Scan for the cell matching the given text and deliver its (X, Y) coordinate at center. 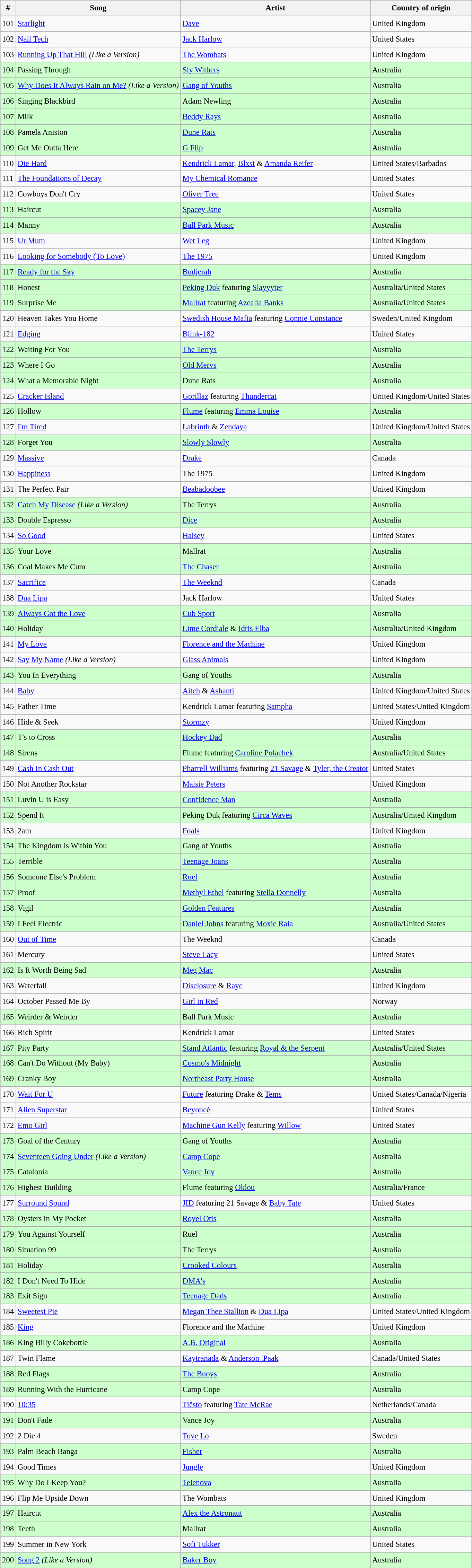
Teenage Joans (275, 861)
Seventeen Going Under (Like a Version) (98, 1157)
150 (8, 784)
Nail Tech (98, 40)
Alex the Astronaut (275, 1514)
Rich Spirit (98, 1033)
Mallrat featuring Azealia Banks (275, 303)
180 (8, 1250)
Can't Do Without (My Baby) (98, 1064)
2 Die 4 (98, 1436)
Sofi Tukker (275, 1545)
107 (8, 116)
Dice (275, 520)
168 (8, 1064)
155 (8, 861)
Goal of the Century (98, 1141)
Lime Cordiale & Idris Elba (275, 629)
Cash In Cash Out (98, 769)
Teenage Dads (275, 1296)
Golden Features (275, 909)
Proof (98, 893)
149 (8, 769)
187 (8, 1358)
Baker Boy (275, 1560)
Flume featuring Caroline Polachek (275, 753)
Hollow (98, 412)
152 (8, 815)
123 (8, 365)
Confidence Man (275, 800)
Cowboys Don't Cry (98, 194)
Luvin U is Easy (98, 800)
Stormzy (275, 722)
Wait For U (98, 1094)
Alien Superstar (98, 1110)
What a Memorable Night (98, 380)
147 (8, 737)
Running Up That Hill (Like a Version) (98, 55)
136 (8, 567)
I Don't Need To Hide (98, 1281)
186 (8, 1343)
164 (8, 1001)
# (8, 8)
Father Time (98, 706)
176 (8, 1188)
166 (8, 1033)
Northeast Party House (275, 1079)
JID featuring 21 Savage & Baby Tate (275, 1203)
117 (8, 272)
United States/Canada/Nigeria (421, 1094)
Sacrifice (98, 582)
Milk (98, 116)
Spacey Jane (275, 210)
Kendrick Lamar, Blxst & Amanda Reifer (275, 164)
Don't Fade (98, 1421)
Vigil (98, 909)
Beyoncé (275, 1110)
DMA's (275, 1281)
Swedish House Mafia featuring Connie Constance (275, 319)
125 (8, 396)
Aitch & Ashanti (275, 691)
Australia/France (421, 1188)
133 (8, 520)
Kendrick Lamar featuring Sampha (275, 706)
Peking Duk featuring Slayyyter (275, 288)
Weirder & Weirder (98, 1017)
Budjerah (275, 272)
177 (8, 1203)
119 (8, 303)
Twin Flame (98, 1358)
Emo Girl (98, 1125)
Norway (421, 1001)
174 (8, 1157)
Pity Party (98, 1048)
Pamela Aniston (98, 132)
115 (8, 241)
Where I Go (98, 365)
G Flip (275, 148)
140 (8, 629)
Sweden/United Kingdom (421, 319)
148 (8, 753)
128 (8, 443)
Double Espresso (98, 520)
Sweden (421, 1436)
145 (8, 706)
Song 2 (Like a Version) (98, 1560)
Singing Blackbird (98, 101)
Daniel Johns featuring Moxie Raia (275, 924)
114 (8, 225)
Exit Sign (98, 1296)
The Chaser (275, 567)
Your Love (98, 552)
105 (8, 86)
163 (8, 986)
106 (8, 101)
Canada/United States (421, 1358)
138 (8, 598)
Waterfall (98, 986)
Running With the Hurricane (98, 1390)
112 (8, 194)
Artist (275, 8)
178 (8, 1218)
United States/Barbados (421, 164)
196 (8, 1498)
Passing Through (98, 70)
Kaytranada & Anderson .Paak (275, 1358)
183 (8, 1296)
143 (8, 676)
My Love (98, 645)
Megan Thee Stallion & Dua Lipa (275, 1312)
101 (8, 24)
182 (8, 1281)
So Good (98, 536)
Edging (98, 334)
Ready for the Sky (98, 272)
King Billy Cokebottle (98, 1343)
October Passed Me By (98, 1001)
Telenova (275, 1482)
Peking Duk featuring Circa Waves (275, 815)
Tiësto featuring Tate McRae (275, 1405)
2am (98, 831)
146 (8, 722)
Cracker Island (98, 396)
126 (8, 412)
113 (8, 210)
The Kingdom is Within You (98, 846)
Labrinth & Zendaya (275, 427)
127 (8, 427)
Adam Newling (275, 101)
135 (8, 552)
Happiness (98, 474)
Oysters in My Pocket (98, 1218)
Why Do I Keep You? (98, 1482)
Beddy Rays (275, 116)
154 (8, 846)
Honest (98, 288)
192 (8, 1436)
Forget You (98, 443)
Halsey (275, 536)
141 (8, 645)
191 (8, 1421)
Catch My Disease (Like a Version) (98, 505)
175 (8, 1172)
160 (8, 939)
108 (8, 132)
161 (8, 955)
Cosmo's Midnight (275, 1064)
129 (8, 458)
Surround Sound (98, 1203)
Why Does It Always Rain on Me? (Like a Version) (98, 86)
170 (8, 1094)
104 (8, 70)
Teeth (98, 1529)
Girl in Red (275, 1001)
Good Times (98, 1467)
Terrible (98, 861)
Maisie Peters (275, 784)
Hockey Dad (275, 737)
194 (8, 1467)
Blink-182 (275, 334)
195 (8, 1482)
Starlight (98, 24)
184 (8, 1312)
Highest Building (98, 1188)
Heaven Takes You Home (98, 319)
Machine Gun Kelly featuring Willow (275, 1125)
Die Hard (98, 164)
The Perfect Pair (98, 489)
122 (8, 349)
The Buoys (275, 1374)
Say My Name (Like a Version) (98, 660)
Gorillaz featuring Thundercat (275, 396)
Always Got the Love (98, 613)
103 (8, 55)
Stand Atlantic featuring Royal & the Serpent (275, 1048)
You Against Yourself (98, 1234)
189 (8, 1390)
Manny (98, 225)
Summer in New York (98, 1545)
Spend It (98, 815)
Sly Withers (275, 70)
171 (8, 1110)
120 (8, 319)
169 (8, 1079)
Pharrell Williams featuring 21 Savage & Tyler, the Creator (275, 769)
116 (8, 256)
Foals (275, 831)
153 (8, 831)
Future featuring Drake & Tems (275, 1094)
134 (8, 536)
179 (8, 1234)
Waiting For You (98, 349)
190 (8, 1405)
Dua Lipa (98, 598)
Country of origin (421, 8)
139 (8, 613)
Flume featuring Oklou (275, 1188)
A.B. Original (275, 1343)
Netherlands/Canada (421, 1405)
Flume featuring Emma Louise (275, 412)
Ur Mum (98, 241)
162 (8, 970)
156 (8, 877)
Fisher (275, 1451)
Sweetest Pie (98, 1312)
Not Another Rockstar (98, 784)
Coal Makes Me Cum (98, 567)
151 (8, 800)
Mercury (98, 955)
200 (8, 1560)
Cub Sport (275, 613)
167 (8, 1048)
144 (8, 691)
109 (8, 148)
Sirens (98, 753)
142 (8, 660)
165 (8, 1017)
121 (8, 334)
I Feel Electric (98, 924)
Palm Beach Banga (98, 1451)
My Chemical Romance (275, 179)
Steve Lacy (275, 955)
You In Everything (98, 676)
132 (8, 505)
Get Me Outta Here (98, 148)
Old Mervs (275, 365)
Kendrick Lamar (275, 1033)
Cranky Boy (98, 1079)
Glass Animals (275, 660)
Methyl Ethel featuring Stella Donnelly (275, 893)
Baby (98, 691)
197 (8, 1514)
173 (8, 1141)
10:35 (98, 1405)
Drake (275, 458)
193 (8, 1451)
Disclosure & Raye (275, 986)
188 (8, 1374)
I'm Tired (98, 427)
Beabadoobee (275, 489)
110 (8, 164)
Tove Lo (275, 1436)
198 (8, 1529)
172 (8, 1125)
185 (8, 1327)
Massive (98, 458)
Meg Mac (275, 970)
111 (8, 179)
Out of Time (98, 939)
Jungle (275, 1467)
Is It Worth Being Sad (98, 970)
Slowly Slowly (275, 443)
Someone Else's Problem (98, 877)
Situation 99 (98, 1250)
Looking for Somebody (To Love) (98, 256)
159 (8, 924)
137 (8, 582)
157 (8, 893)
Oliver Tree (275, 194)
181 (8, 1265)
124 (8, 380)
130 (8, 474)
Crooked Colours (275, 1265)
Wet Leg (275, 241)
131 (8, 489)
Flip Me Upside Down (98, 1498)
118 (8, 288)
Catalonia (98, 1172)
The Foundations of Decay (98, 179)
T's to Cross (98, 737)
Hide & Seek (98, 722)
158 (8, 909)
Surprise Me (98, 303)
Red Flags (98, 1374)
Dave (275, 24)
King (98, 1327)
Song (98, 8)
102 (8, 40)
199 (8, 1545)
Royel Otis (275, 1218)
